For the text-containing cell, return its midpoint in (x, y) coordinate format. 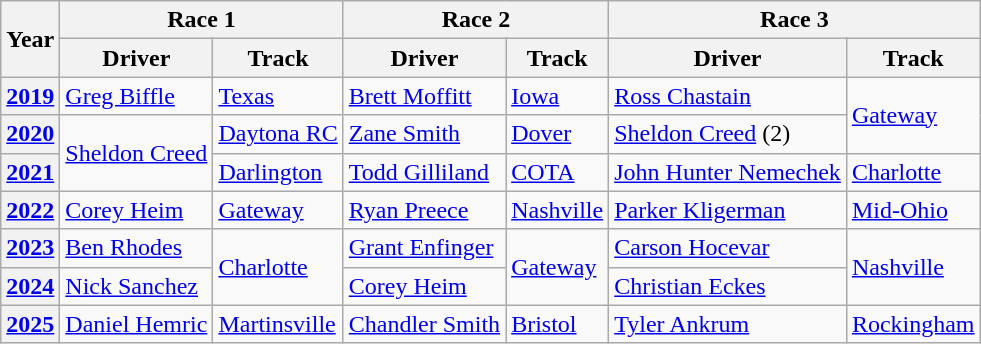
John Hunter Nemechek (728, 172)
Greg Biffle (136, 96)
2022 (30, 210)
2019 (30, 96)
Darlington (278, 172)
Daniel Hemric (136, 324)
Zane Smith (424, 134)
Dover (558, 134)
Sheldon Creed (136, 153)
Ben Rhodes (136, 248)
Race 1 (202, 20)
Iowa (558, 96)
Brett Moffitt (424, 96)
COTA (558, 172)
Daytona RC (278, 134)
Ryan Preece (424, 210)
2020 (30, 134)
2025 (30, 324)
Nick Sanchez (136, 286)
Tyler Ankrum (728, 324)
Todd Gilliland (424, 172)
Grant Enfinger (424, 248)
Chandler Smith (424, 324)
Ross Chastain (728, 96)
2021 (30, 172)
Carson Hocevar (728, 248)
Parker Kligerman (728, 210)
Sheldon Creed (2) (728, 134)
Bristol (558, 324)
Race 3 (794, 20)
Rockingham (913, 324)
2023 (30, 248)
Martinsville (278, 324)
2024 (30, 286)
Mid-Ohio (913, 210)
Race 2 (476, 20)
Texas (278, 96)
Christian Eckes (728, 286)
Year (30, 39)
